Find where the given text appears and provide that cell's center as (X, Y) coordinate. 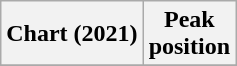
Chart (2021) (72, 34)
Peakposition (189, 34)
